Search for the cell housing the specified text and yield its (X, Y) center coordinate. 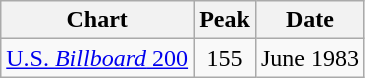
Date (310, 20)
June 1983 (310, 58)
Chart (98, 20)
Peak (225, 20)
155 (225, 58)
U.S. Billboard 200 (98, 58)
